Search for the cell housing the specified text and yield its (x, y) center coordinate. 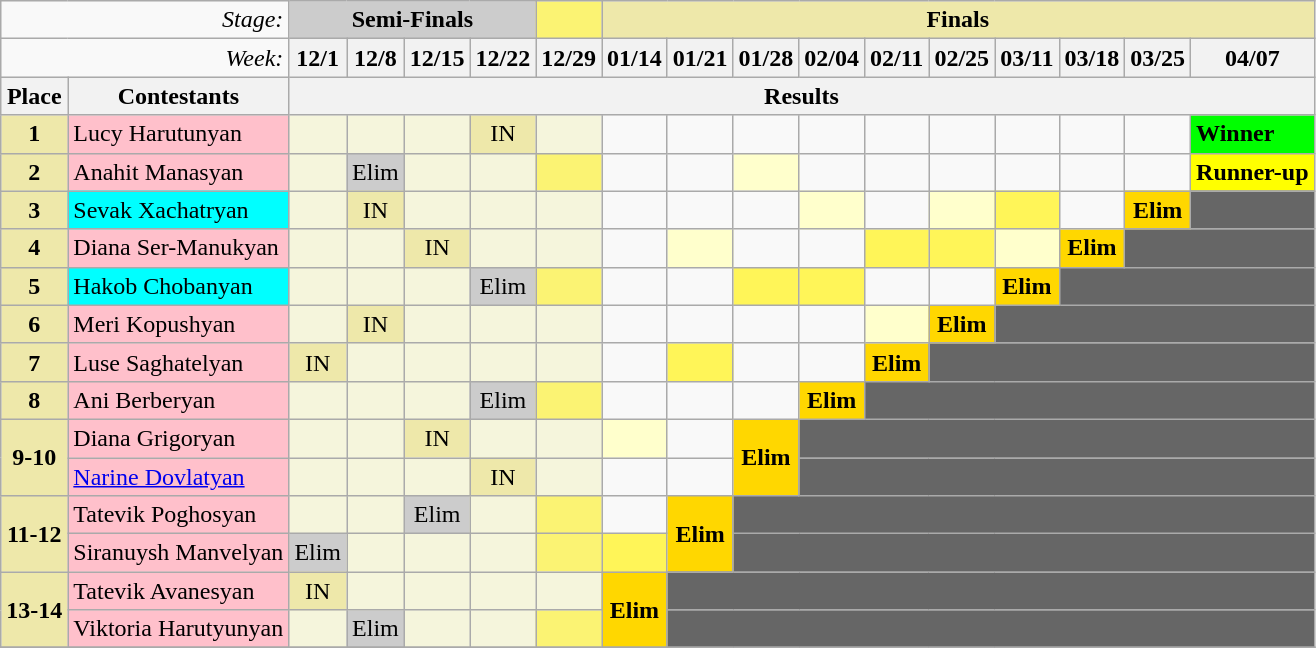
Results (802, 96)
Anahit Manasyan (178, 172)
Stage: (145, 20)
Viktoria Harutyunyan (178, 629)
4 (34, 248)
12/8 (376, 58)
Contestants (178, 96)
Sevak Xachatryan (178, 210)
12/29 (569, 58)
Finals (958, 20)
Luse Saghatelyan (178, 362)
7 (34, 362)
Week: (145, 58)
Winner (1253, 134)
9-10 (34, 457)
3 (34, 210)
Lucy Harutunyan (178, 134)
6 (34, 324)
2 (34, 172)
5 (34, 286)
Meri Kopushyan (178, 324)
01/14 (635, 58)
Semi-Finals (412, 20)
03/11 (1027, 58)
03/25 (1158, 58)
Diana Ser-Manukyan (178, 248)
Ani Berberyan (178, 400)
01/28 (766, 58)
02/25 (962, 58)
12/15 (437, 58)
Narine Dovlatyan (178, 477)
Tatevik Avanesyan (178, 591)
02/11 (896, 58)
Place (34, 96)
13-14 (34, 610)
04/07 (1253, 58)
Runner-up (1253, 172)
12/22 (503, 58)
Tatevik Poghosyan (178, 515)
03/18 (1092, 58)
Siranuysh Manvelyan (178, 553)
8 (34, 400)
Diana Grigoryan (178, 438)
Hakob Chobanyan (178, 286)
02/04 (832, 58)
12/1 (318, 58)
1 (34, 134)
01/21 (700, 58)
11-12 (34, 534)
